Determine the [x, y] coordinate at the center of the cell enclosing the given text.  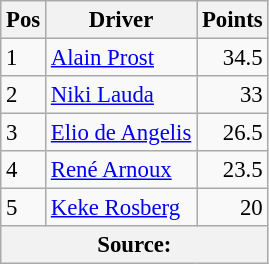
René Arnoux [122, 170]
2 [24, 95]
26.5 [232, 133]
Alain Prost [122, 58]
20 [232, 208]
1 [24, 58]
33 [232, 95]
Elio de Angelis [122, 133]
Points [232, 20]
3 [24, 133]
34.5 [232, 58]
Niki Lauda [122, 95]
23.5 [232, 170]
Keke Rosberg [122, 208]
Pos [24, 20]
Driver [122, 20]
4 [24, 170]
5 [24, 208]
Source: [134, 245]
